Identify which cell holds the provided text, then report its [X, Y] central coordinate. 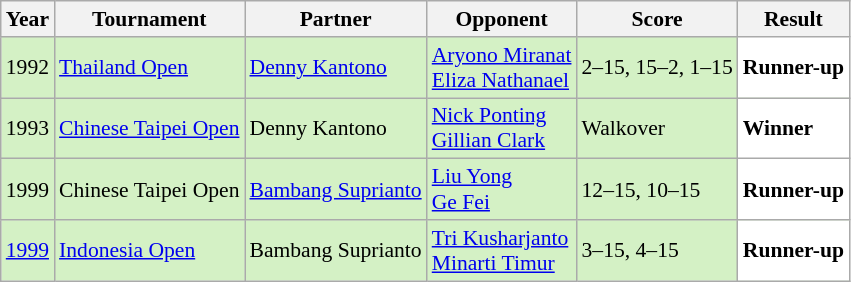
Thailand Open [149, 68]
Liu Yong Ge Fei [502, 190]
Tri Kusharjanto Minarti Timur [502, 250]
1993 [28, 128]
Opponent [502, 19]
Tournament [149, 19]
Indonesia Open [149, 250]
Winner [794, 128]
Nick Ponting Gillian Clark [502, 128]
2–15, 15–2, 1–15 [658, 68]
3–15, 4–15 [658, 250]
Year [28, 19]
Score [658, 19]
Result [794, 19]
12–15, 10–15 [658, 190]
Partner [335, 19]
Aryono Miranat Eliza Nathanael [502, 68]
1992 [28, 68]
Walkover [658, 128]
